Scan for the cell matching the given text and deliver its (X, Y) coordinate at center. 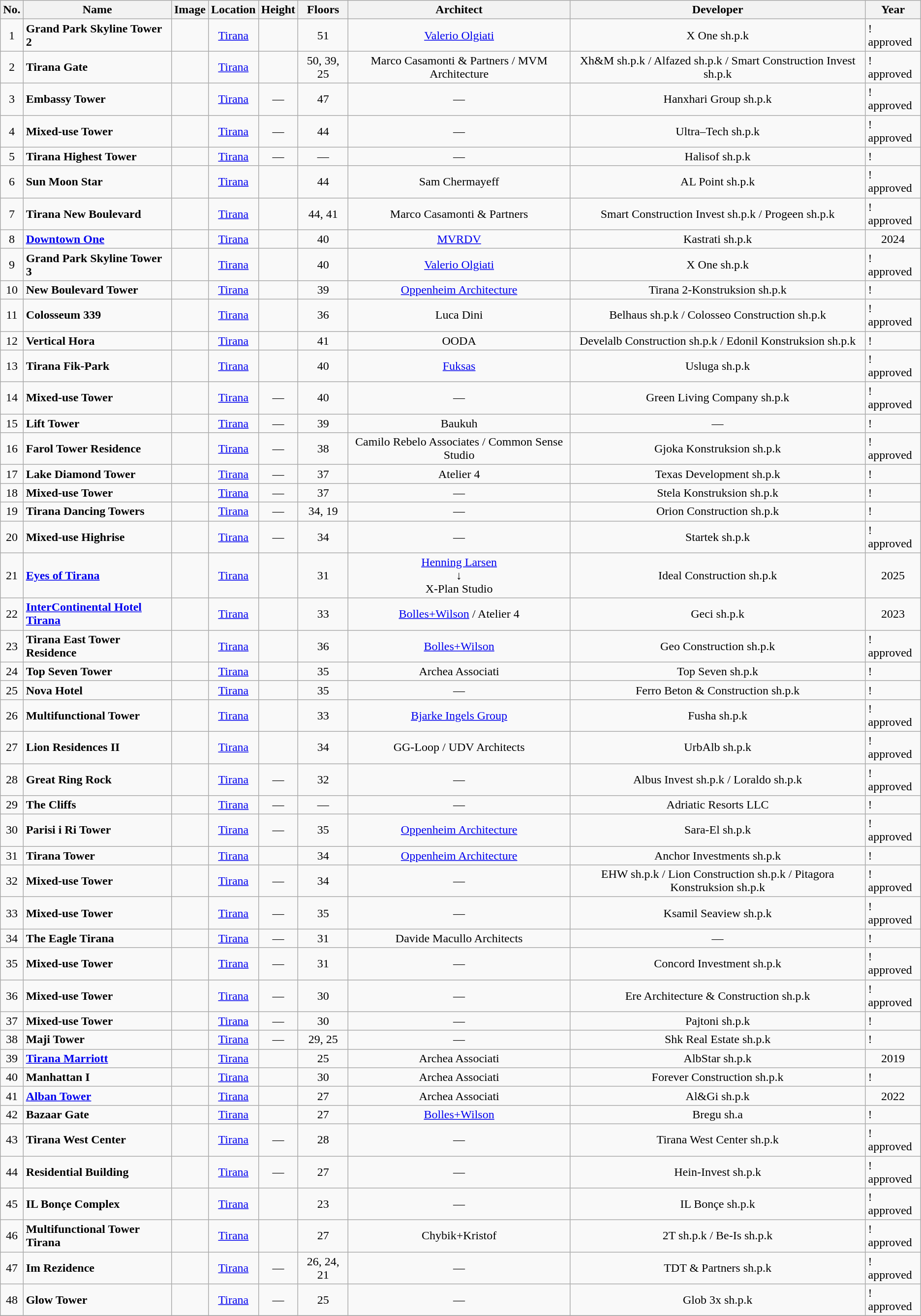
24 (12, 671)
TDT & Partners sh.p.k (717, 1268)
17 (12, 474)
Nova Hotel (97, 690)
Hein-Invest sh.p.k (717, 1171)
Tirana New Boulevard (97, 213)
Atelier 4 (459, 474)
Concord Investment sh.p.k (717, 964)
Henning Larsen↓X-Plan Studio (459, 575)
43 (12, 1140)
Anchor Investments sh.p.k (717, 856)
3 (12, 99)
Orion Construction sh.p.k (717, 511)
Architect (459, 10)
42 (12, 1114)
Tirana 2-Konstruksion sh.p.k (717, 290)
34, 19 (323, 511)
Texas Development sh.p.k (717, 474)
51 (323, 35)
Bjarke Ingels Group (459, 715)
Image (190, 10)
OODA (459, 341)
Forever Construction sh.p.k (717, 1077)
Ere Architecture & Construction sh.p.k (717, 995)
New Boulevard Tower (97, 290)
2025 (893, 575)
Im Rezidence (97, 1268)
Belhaus sh.p.k / Colosseo Construction sh.p.k (717, 315)
Glow Tower (97, 1300)
Lake Diamond Tower (97, 474)
Geci sh.p.k (717, 614)
22 (12, 614)
Xh&M sh.p.k / Alfazed sh.p.k / Smart Construction Invest sh.p.k (717, 67)
Startek sh.p.k (717, 537)
Pajtoni sh.p.k (717, 1021)
Smart Construction Invest sh.p.k / Progeen sh.p.k (717, 213)
Grand Park Skyline Tower 3 (97, 265)
8 (12, 239)
Tirana Gate (97, 67)
Ideal Construction sh.p.k (717, 575)
5 (12, 156)
7 (12, 213)
Mixed-use Highrise (97, 537)
45 (12, 1204)
9 (12, 265)
48 (12, 1300)
26, 24, 21 (323, 1268)
Height (278, 10)
Albus Invest sh.p.k / Loraldo sh.p.k (717, 779)
4 (12, 131)
Tirana Tower (97, 856)
Hanxhari Group sh.p.k (717, 99)
Top Seven Tower (97, 671)
Eyes of Tirana (97, 575)
Chybik+Kristof (459, 1236)
GG-Loop / UDV Architects (459, 748)
No. (12, 10)
Multifunctional Tower Tirana (97, 1236)
Developer (717, 10)
50, 39, 25 (323, 67)
Tirana Dancing Towers (97, 511)
Tirana West Center sh.p.k (717, 1140)
Maji Tower (97, 1040)
Luca Dini (459, 315)
21 (12, 575)
Fusha sh.p.k (717, 715)
46 (12, 1236)
2022 (893, 1096)
Al&Gi sh.p.k (717, 1096)
29, 25 (323, 1040)
Multifunctional Tower (97, 715)
Shk Real Estate sh.p.k (717, 1040)
10 (12, 290)
Grand Park Skyline Tower 2 (97, 35)
EHW sh.p.k / Lion Construction sh.p.k / Pitagora Konstruksion sh.p.k (717, 881)
1 (12, 35)
Tirana Marriott (97, 1058)
Sara-El sh.p.k (717, 830)
20 (12, 537)
15 (12, 423)
Marco Casamonti & Partners (459, 213)
Tirana Highest Tower (97, 156)
Colosseum 339 (97, 315)
2024 (893, 239)
Green Living Company sh.p.k (717, 398)
6 (12, 182)
Bregu sh.a (717, 1114)
Geo Construction sh.p.k (717, 646)
14 (12, 398)
Name (97, 10)
Baukuh (459, 423)
Downtown One (97, 239)
Fuksas (459, 366)
Halisof sh.p.k (717, 156)
Year (893, 10)
The Eagle Tirana (97, 938)
Lift Tower (97, 423)
26 (12, 715)
Tirana Fik-Park (97, 366)
Adriatic Resorts LLC (717, 805)
Tirana East Tower Residence (97, 646)
Ksamil Seaview sh.p.k (717, 913)
Usluga sh.p.k (717, 366)
Davide Macullo Architects (459, 938)
Develalb Construction sh.p.k / Edonil Konstruksion sh.p.k (717, 341)
The Cliffs (97, 805)
Embassy Tower (97, 99)
11 (12, 315)
Farol Tower Residence (97, 449)
Sun Moon Star (97, 182)
IL Bonçe Complex (97, 1204)
2023 (893, 614)
Location (233, 10)
29 (12, 805)
13 (12, 366)
Floors (323, 10)
Glob 3x sh.p.k (717, 1300)
Alban Tower (97, 1096)
19 (12, 511)
Top Seven sh.p.k (717, 671)
Marco Casamonti & Partners / MVM Architecture (459, 67)
Parisi i Ri Tower (97, 830)
16 (12, 449)
Kastrati sh.p.k (717, 239)
Camilo Rebelo Associates / Common Sense Studio (459, 449)
Bazaar Gate (97, 1114)
Great Ring Rock (97, 779)
2019 (893, 1058)
18 (12, 493)
Sam Chermayeff (459, 182)
Ferro Beton & Construction sh.p.k (717, 690)
Tirana West Center (97, 1140)
2T sh.p.k / Be-Is sh.p.k (717, 1236)
12 (12, 341)
IL Bonçe sh.p.k (717, 1204)
Residential Building (97, 1171)
Manhattan I (97, 1077)
Bolles+Wilson / Atelier 4 (459, 614)
UrbAlb sh.p.k (717, 748)
Lion Residences II (97, 748)
AL Point sh.p.k (717, 182)
Vertical Hora (97, 341)
2 (12, 67)
InterContinental Hotel Tirana (97, 614)
Stela Konstruksion sh.p.k (717, 493)
Gjoka Konstruksion sh.p.k (717, 449)
44, 41 (323, 213)
Ultra–Tech sh.p.k (717, 131)
AlbStar sh.p.k (717, 1058)
MVRDV (459, 239)
